Search for the cell housing the specified text and yield its [x, y] center coordinate. 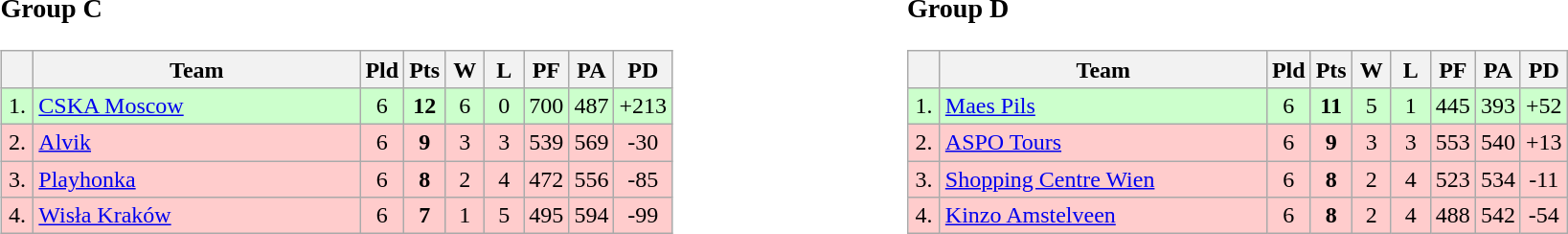
Shopping Centre Wien [1103, 179]
ASPO Tours [1103, 143]
542 [1498, 216]
+52 [1544, 105]
-54 [1544, 216]
Wisła Kraków [197, 216]
534 [1498, 179]
-85 [644, 179]
472 [546, 179]
556 [592, 179]
539 [546, 143]
Alvik [197, 143]
12 [425, 105]
+13 [1544, 143]
594 [592, 216]
Kinzo Amstelveen [1103, 216]
569 [592, 143]
-30 [644, 143]
553 [1452, 143]
7 [425, 216]
Playhonka [197, 179]
540 [1498, 143]
+213 [644, 105]
Maes Pils [1103, 105]
-11 [1544, 179]
700 [546, 105]
11 [1331, 105]
CSKA Moscow [197, 105]
495 [546, 216]
393 [1498, 105]
445 [1452, 105]
488 [1452, 216]
487 [592, 105]
523 [1452, 179]
0 [504, 105]
-99 [644, 216]
